Scan for the cell matching the given text and deliver its [X, Y] coordinate at center. 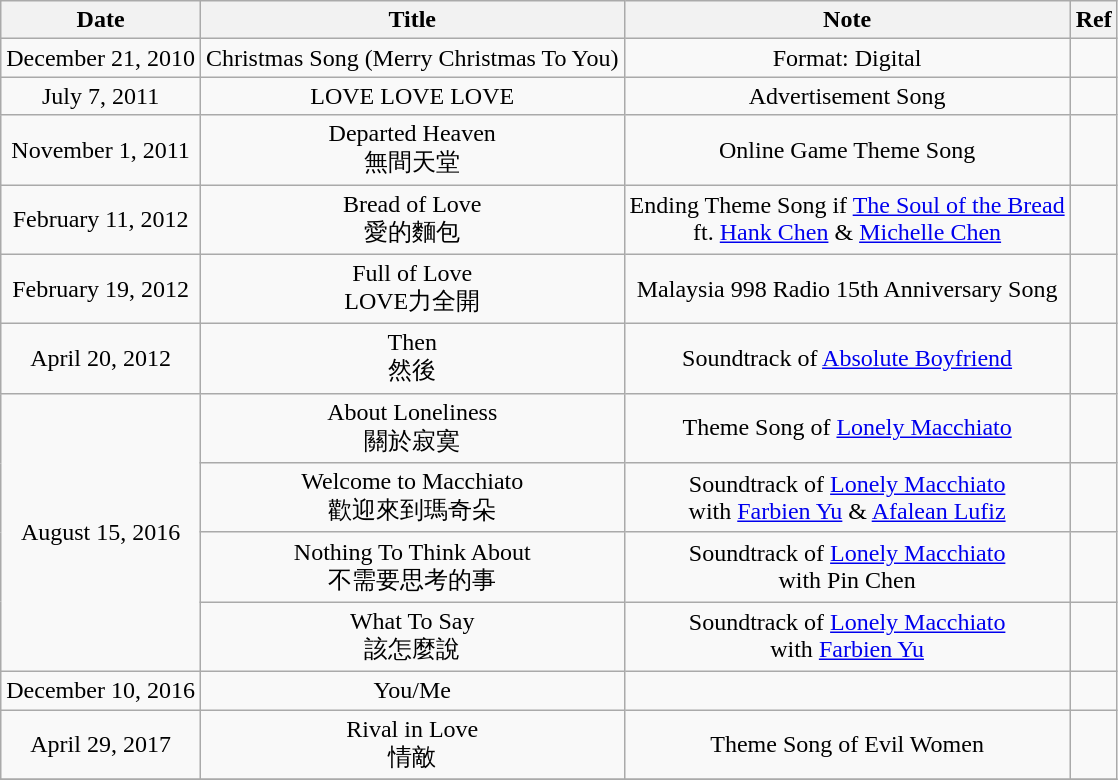
Theme Song of Evil Women [847, 745]
December 10, 2016 [101, 690]
Online Game Theme Song [847, 150]
Nothing To Think About 不需要思考的事 [412, 567]
April 29, 2017 [101, 745]
December 21, 2010 [101, 58]
Ref [1094, 20]
February 19, 2012 [101, 289]
Soundtrack of Lonely Macchiatowith Farbien Yu & Afalean Lufiz [847, 498]
Note [847, 20]
What To Say 該怎麼說 [412, 637]
Ending Theme Song if The Soul of the Bread ft. Hank Chen & Michelle Chen [847, 219]
Date [101, 20]
April 20, 2012 [101, 359]
February 11, 2012 [101, 219]
Soundtrack of Lonely Macchiatowith Pin Chen [847, 567]
Soundtrack of Absolute Boyfriend [847, 359]
Title [412, 20]
Bread of Love 愛的麵包 [412, 219]
You/Me [412, 690]
Soundtrack of Lonely Macchiatowith Farbien Yu [847, 637]
About Loneliness 關於寂寞 [412, 428]
Welcome to Macchiato 歡迎來到瑪奇朵 [412, 498]
November 1, 2011 [101, 150]
Christmas Song (Merry Christmas To You) [412, 58]
July 7, 2011 [101, 96]
Then 然後 [412, 359]
Full of Love LOVE力全開 [412, 289]
August 15, 2016 [101, 532]
Departed Heaven 無間天堂 [412, 150]
Advertisement Song [847, 96]
Theme Song of Lonely Macchiato [847, 428]
Rival in Love 情敵 [412, 745]
Malaysia 998 Radio 15th Anniversary Song [847, 289]
LOVE LOVE LOVE [412, 96]
Format: Digital [847, 58]
